Extract the [x, y] coordinate from the center of the cell holding the provided text.  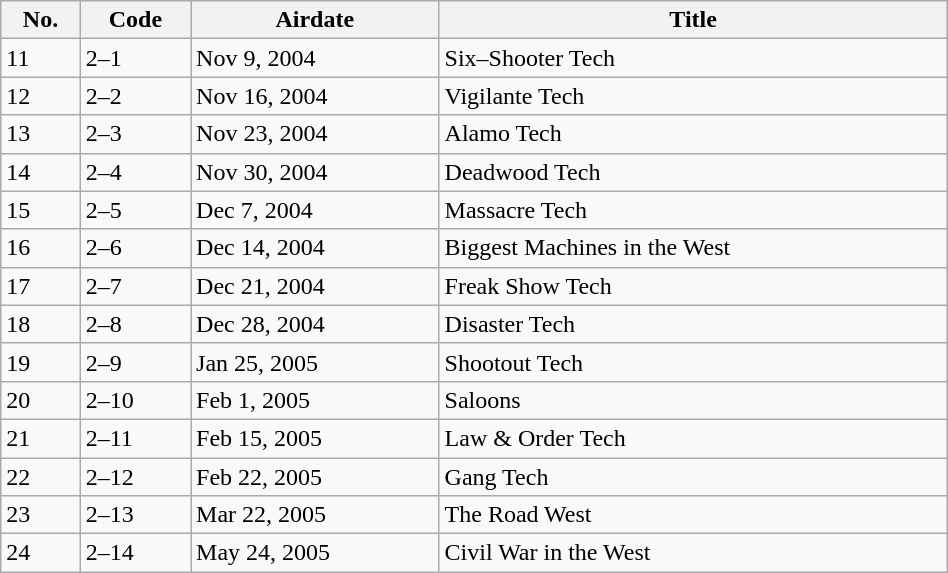
16 [40, 248]
Nov 9, 2004 [315, 58]
Title [693, 20]
2–8 [135, 324]
Freak Show Tech [693, 286]
2–1 [135, 58]
Feb 1, 2005 [315, 400]
2–9 [135, 362]
18 [40, 324]
Deadwood Tech [693, 172]
Nov 23, 2004 [315, 134]
2–7 [135, 286]
14 [40, 172]
Gang Tech [693, 477]
Biggest Machines in the West [693, 248]
23 [40, 515]
Nov 30, 2004 [315, 172]
Airdate [315, 20]
2–10 [135, 400]
21 [40, 438]
2–4 [135, 172]
Mar 22, 2005 [315, 515]
Saloons [693, 400]
2–13 [135, 515]
17 [40, 286]
2–3 [135, 134]
2–11 [135, 438]
Vigilante Tech [693, 96]
Code [135, 20]
Alamo Tech [693, 134]
2–14 [135, 553]
13 [40, 134]
Dec 14, 2004 [315, 248]
Feb 22, 2005 [315, 477]
2–2 [135, 96]
2–6 [135, 248]
24 [40, 553]
Massacre Tech [693, 210]
Jan 25, 2005 [315, 362]
20 [40, 400]
Dec 7, 2004 [315, 210]
May 24, 2005 [315, 553]
15 [40, 210]
No. [40, 20]
2–12 [135, 477]
Dec 21, 2004 [315, 286]
Disaster Tech [693, 324]
The Road West [693, 515]
Six–Shooter Tech [693, 58]
19 [40, 362]
Law & Order Tech [693, 438]
11 [40, 58]
Nov 16, 2004 [315, 96]
22 [40, 477]
Dec 28, 2004 [315, 324]
Shootout Tech [693, 362]
2–5 [135, 210]
12 [40, 96]
Civil War in the West [693, 553]
Feb 15, 2005 [315, 438]
